Identify which cell holds the provided text, then report its [x, y] central coordinate. 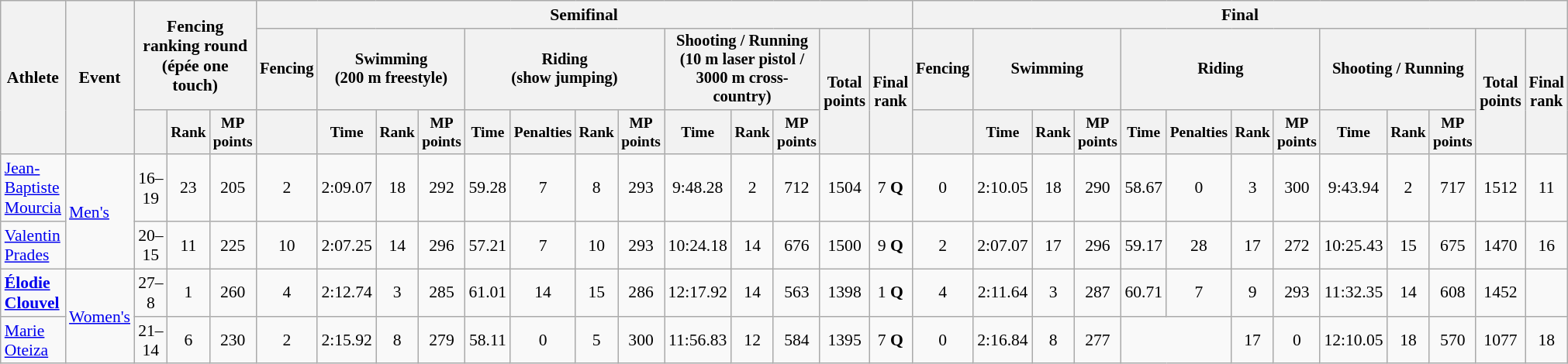
292 [442, 189]
1 Q [890, 293]
16–19 [150, 189]
Semifinal [584, 15]
Shooting / Running [1397, 70]
28 [1199, 245]
9:48.28 [698, 189]
1452 [1500, 293]
12 [752, 341]
Élodie Clouvel [33, 293]
58.11 [489, 341]
608 [1452, 293]
10:25.43 [1353, 245]
11:32.35 [1353, 293]
2:16.84 [1002, 341]
675 [1452, 245]
11:56.83 [698, 341]
230 [233, 341]
676 [796, 245]
2:12.74 [346, 293]
12:17.92 [698, 293]
57.21 [489, 245]
Shooting / Running(10 m laser pistol / 3000 m cross-country) [743, 70]
Valentin Prades [33, 245]
21–14 [150, 341]
60.71 [1143, 293]
286 [641, 293]
285 [442, 293]
5 [597, 341]
1077 [1500, 341]
1470 [1500, 245]
205 [233, 189]
1 [189, 293]
279 [442, 341]
2:07.07 [1002, 245]
Athlete [33, 77]
Fencing ranking round(épée one touch) [195, 56]
9 [1253, 293]
Final [1240, 15]
9 Q [890, 245]
1395 [844, 341]
225 [233, 245]
2:15.92 [346, 341]
290 [1097, 189]
277 [1097, 341]
2:10.05 [1002, 189]
712 [796, 189]
Marie Oteiza [33, 341]
1512 [1500, 189]
1504 [844, 189]
27–8 [150, 293]
Swimming [1047, 70]
272 [1297, 245]
Jean-Baptiste Mourcia [33, 189]
Swimming(200 m freestyle) [391, 70]
20–15 [150, 245]
1398 [844, 293]
58.67 [1143, 189]
287 [1097, 293]
Riding(show jumping) [565, 70]
61.01 [489, 293]
2:11.64 [1002, 293]
59.17 [1143, 245]
Riding [1221, 70]
584 [796, 341]
10:24.18 [698, 245]
570 [1452, 341]
16 [1546, 245]
2:09.07 [346, 189]
9:43.94 [1353, 189]
6 [189, 341]
23 [189, 189]
12:10.05 [1353, 341]
2:07.25 [346, 245]
Event [99, 77]
563 [796, 293]
717 [1452, 189]
59.28 [489, 189]
1500 [844, 245]
Men's [99, 212]
260 [233, 293]
Women's [99, 316]
